Detect which cell encompasses the target text, then output its [X, Y] center coordinate. 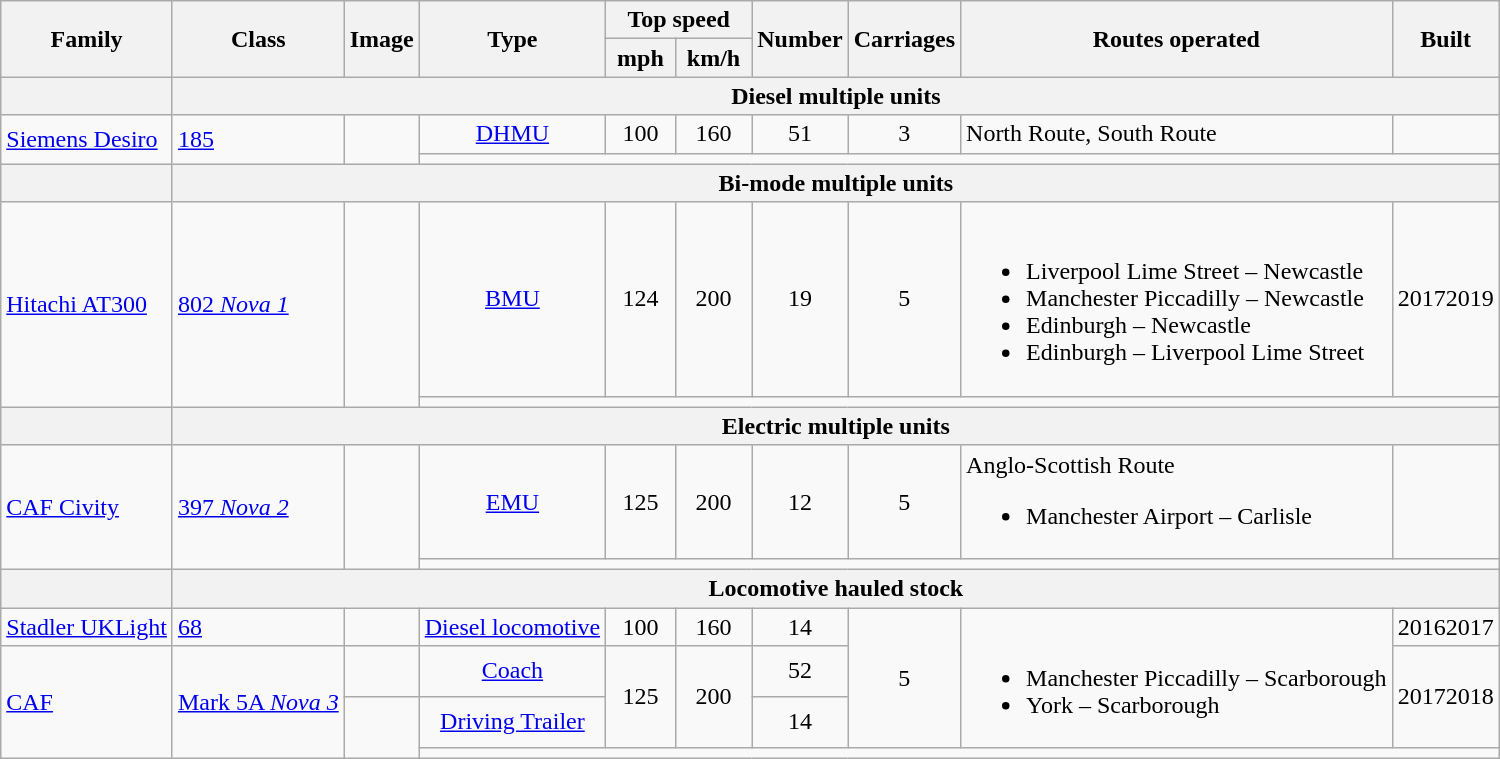
3 [904, 134]
Anglo-Scottish RouteManchester Airport – Carlisle [1177, 502]
68 [258, 627]
Type [512, 39]
20172018 [1446, 697]
12 [800, 502]
Built [1446, 39]
Diesel multiple units [836, 96]
802 Nova 1 [258, 304]
Electric multiple units [836, 426]
19 [800, 299]
CAF Civity [87, 507]
Stadler UKLight [87, 627]
CAF [87, 702]
Top speed [679, 20]
Routes operated [1177, 39]
km/h [713, 58]
Family [87, 39]
Liverpool Lime Street – NewcastleManchester Piccadilly – NewcastleEdinburgh – NewcastleEdinburgh – Liverpool Lime Street [1177, 299]
Bi-mode multiple units [836, 183]
Siemens Desiro [87, 140]
185 [258, 140]
Coach [512, 672]
Diesel locomotive [512, 627]
397 Nova 2 [258, 507]
EMU [512, 502]
Carriages [904, 39]
Hitachi AT300 [87, 304]
Image [382, 39]
mph [641, 58]
Class [258, 39]
Driving Trailer [512, 722]
Mark 5A Nova 3 [258, 702]
20172019 [1446, 299]
52 [800, 672]
Manchester Piccadilly – ScarboroughYork – Scarborough [1177, 678]
BMU [512, 299]
Locomotive hauled stock [836, 588]
124 [641, 299]
51 [800, 134]
North Route, South Route [1177, 134]
Number [800, 39]
20162017 [1446, 627]
DHMU [512, 134]
